For the text-containing cell, return its midpoint in (X, Y) coordinate format. 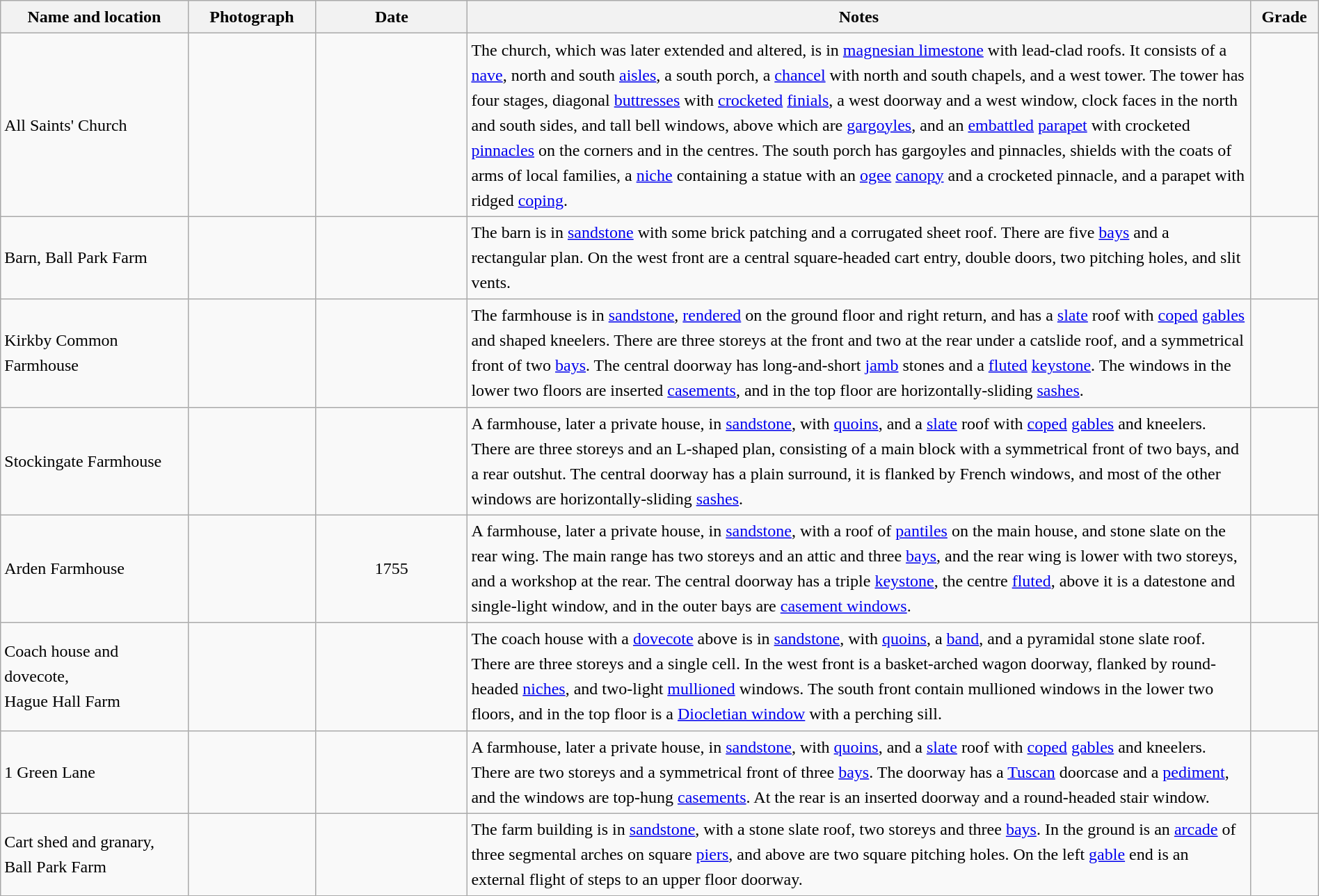
Cart shed and granary,Ball Park Farm (95, 854)
Barn, Ball Park Farm (95, 257)
Arden Farmhouse (95, 569)
Kirkby Common Farmhouse (95, 353)
Date (392, 17)
1755 (392, 569)
Photograph (252, 17)
Name and location (95, 17)
All Saints' Church (95, 125)
Notes (858, 17)
Stockingate Farmhouse (95, 461)
Grade (1284, 17)
Coach house and dovecote,Hague Hall Farm (95, 676)
1 Green Lane (95, 772)
